Locate the cell with the specified text and output its (x, y) center coordinate. 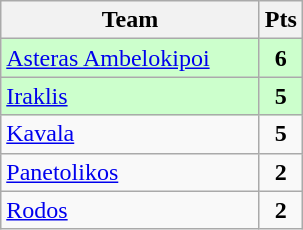
Panetolikos (130, 172)
Kavala (130, 134)
Iraklis (130, 96)
Rodos (130, 210)
Asteras Ambelokipoi (130, 58)
Team (130, 20)
Pts (280, 20)
6 (280, 58)
